Determine the (X, Y) coordinate at the center of the cell enclosing the given text.  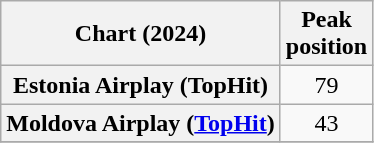
79 (326, 85)
43 (326, 123)
Chart (2024) (141, 34)
Peakposition (326, 34)
Estonia Airplay (TopHit) (141, 85)
Moldova Airplay (TopHit) (141, 123)
